Search for the cell housing the specified text and yield its (X, Y) center coordinate. 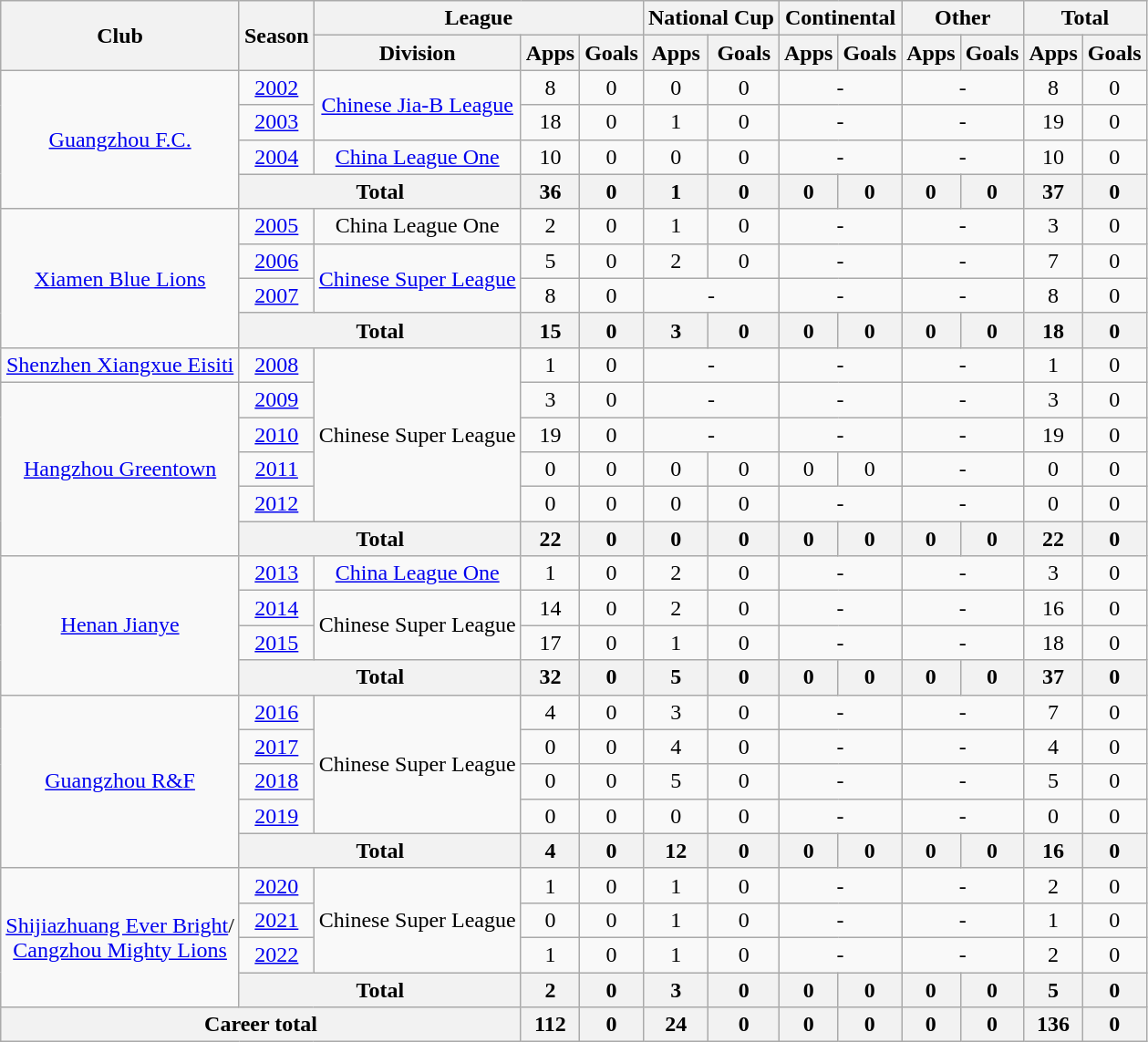
17 (550, 643)
National Cup (711, 18)
Xiamen Blue Lions (120, 278)
Division (418, 53)
2017 (276, 747)
32 (550, 677)
2005 (276, 226)
112 (550, 1025)
Guangzhou F.C. (120, 139)
League (478, 18)
2018 (276, 781)
Continental (840, 18)
2012 (276, 504)
Guangzhou R&F (120, 781)
136 (1053, 1025)
2003 (276, 122)
2002 (276, 88)
14 (550, 608)
2022 (276, 954)
15 (550, 330)
2010 (276, 435)
36 (550, 191)
2020 (276, 885)
2014 (276, 608)
Shijiazhuang Ever Bright/Cangzhou Mighty Lions (120, 937)
2004 (276, 157)
Shenzhen Xiangxue Eisiti (120, 365)
Other (963, 18)
2006 (276, 261)
2015 (276, 643)
2013 (276, 573)
2008 (276, 365)
2019 (276, 816)
Career total (261, 1025)
2007 (276, 295)
2009 (276, 399)
2021 (276, 920)
Season (276, 36)
Chinese Jia-B League (418, 105)
2011 (276, 469)
2016 (276, 712)
Club (120, 36)
12 (676, 851)
Hangzhou Greentown (120, 469)
Henan Jianye (120, 625)
24 (676, 1025)
